Output the (X, Y) coordinate of the center of the cell containing the given text.  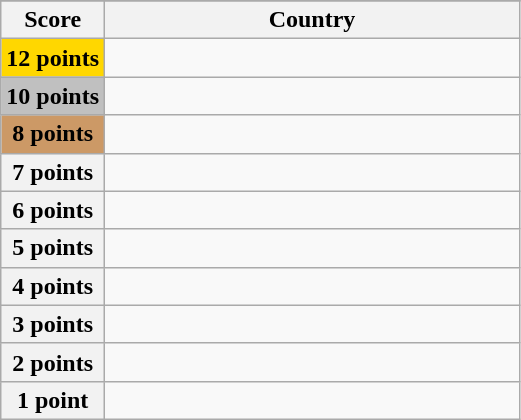
5 points (53, 248)
12 points (53, 58)
8 points (53, 134)
1 point (53, 400)
Country (312, 20)
3 points (53, 324)
7 points (53, 172)
6 points (53, 210)
4 points (53, 286)
Score (53, 20)
10 points (53, 96)
2 points (53, 362)
